Return (X, Y) of the center of cell containing provided text 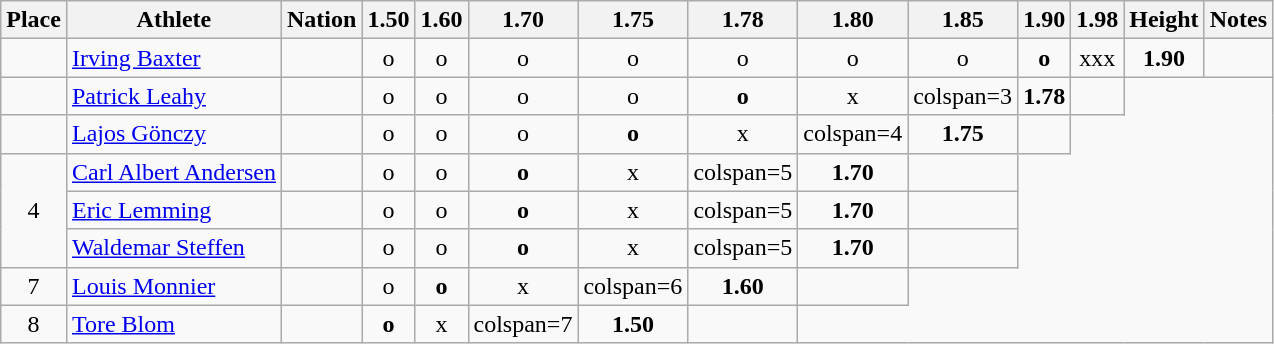
Lajos Gönczy (174, 134)
1.85 (963, 20)
1.98 (1098, 20)
Patrick Leahy (174, 96)
Height (1164, 20)
Tore Blom (174, 324)
1.80 (853, 20)
Nation (321, 20)
colspan=6 (633, 286)
Athlete (174, 20)
7 (34, 286)
Carl Albert Andersen (174, 172)
Waldemar Steffen (174, 248)
colspan=7 (523, 324)
colspan=3 (963, 96)
xxx (1098, 58)
Eric Lemming (174, 210)
4 (34, 210)
Notes (1238, 20)
Place (34, 20)
colspan=4 (853, 134)
Louis Monnier (174, 286)
Irving Baxter (174, 58)
8 (34, 324)
